Detect which cell encompasses the target text, then output its (X, Y) center coordinate. 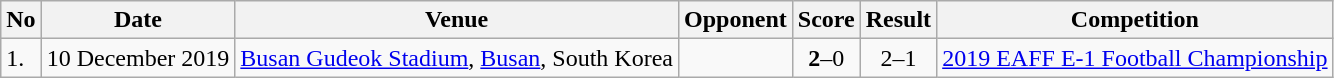
10 December 2019 (138, 58)
Venue (457, 20)
Opponent (736, 20)
2–0 (826, 58)
2019 EAFF E-1 Football Championship (1135, 58)
Score (826, 20)
Result (898, 20)
Competition (1135, 20)
1. (21, 58)
No (21, 20)
2–1 (898, 58)
Date (138, 20)
Busan Gudeok Stadium, Busan, South Korea (457, 58)
